Find where the given text appears and provide that cell's center as (X, Y) coordinate. 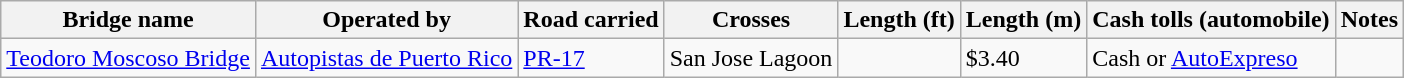
Road carried (591, 20)
Cash tolls (automobile) (1211, 20)
Bridge name (128, 20)
San Jose Lagoon (751, 58)
$3.40 (1023, 58)
Notes (1369, 20)
Length (ft) (899, 20)
Autopistas de Puerto Rico (386, 58)
Teodoro Moscoso Bridge (128, 58)
Length (m) (1023, 20)
PR-17 (591, 58)
Crosses (751, 20)
Operated by (386, 20)
Cash or AutoExpreso (1211, 58)
